Return [X, Y] of the center of cell containing provided text 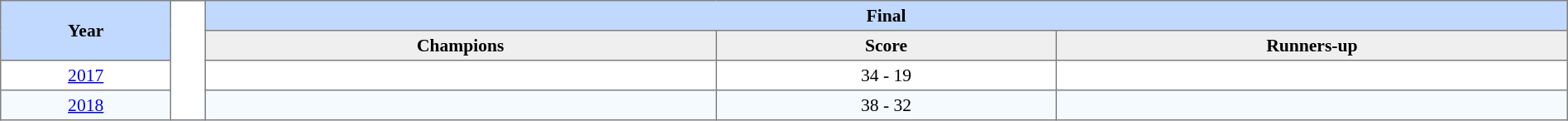
Final [887, 16]
38 - 32 [887, 105]
34 - 19 [887, 75]
2018 [86, 105]
Champions [461, 46]
Score [887, 46]
Year [86, 31]
Runners-up [1312, 46]
2017 [86, 75]
